Return [X, Y] of the center of cell containing provided text 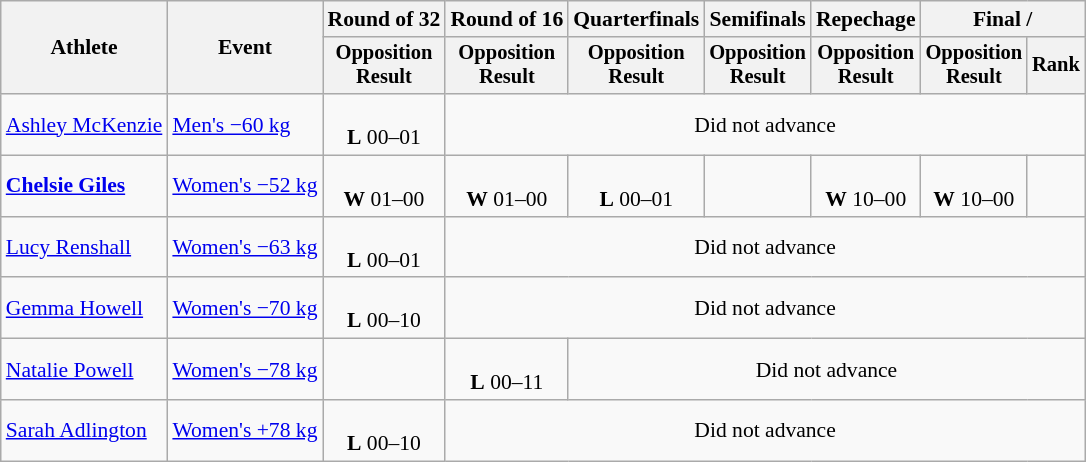
Event [244, 48]
Athlete [84, 48]
Women's −63 kg [244, 248]
Women's −78 kg [244, 370]
L 00–11 [506, 370]
Quarterfinals [636, 19]
Natalie Powell [84, 370]
Semifinals [758, 19]
Ashley McKenzie [84, 124]
Round of 16 [506, 19]
Sarah Adlington [84, 430]
Lucy Renshall [84, 248]
Women's −70 kg [244, 308]
Men's −60 kg [244, 124]
Final / [1003, 19]
Women's −52 kg [244, 186]
Round of 32 [384, 19]
Gemma Howell [84, 308]
Rank [1056, 66]
Chelsie Giles [84, 186]
Women's +78 kg [244, 430]
Repechage [866, 19]
